Capture the cell that displays the provided text and extract its [X, Y] central coordinate. 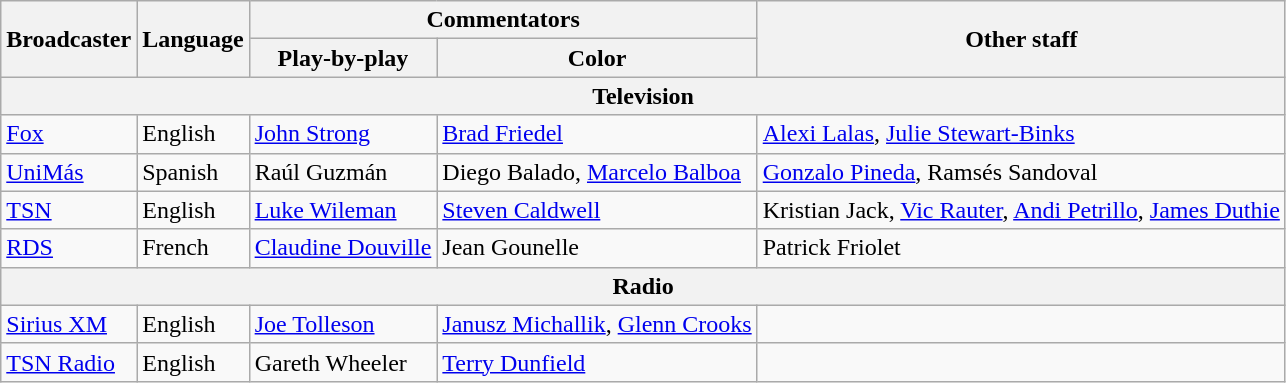
Sirius XM [69, 324]
Language [193, 39]
Other staff [1021, 39]
Brad Friedel [597, 134]
Luke Wileman [343, 210]
Claudine Douville [343, 248]
UniMás [69, 172]
John Strong [343, 134]
Jean Gounelle [597, 248]
Raúl Guzmán [343, 172]
Color [597, 58]
Diego Balado, Marcelo Balboa [597, 172]
Broadcaster [69, 39]
Radio [644, 286]
Steven Caldwell [597, 210]
Janusz Michallik, Glenn Crooks [597, 324]
Patrick Friolet [1021, 248]
TSN Radio [69, 362]
Spanish [193, 172]
Television [644, 96]
RDS [69, 248]
TSN [69, 210]
Fox [69, 134]
Gonzalo Pineda, Ramsés Sandoval [1021, 172]
Play-by-play [343, 58]
Alexi Lalas, Julie Stewart-Binks [1021, 134]
Terry Dunfield [597, 362]
Gareth Wheeler [343, 362]
Kristian Jack, Vic Rauter, Andi Petrillo, James Duthie [1021, 210]
French [193, 248]
Joe Tolleson [343, 324]
Commentators [503, 20]
